Return (X, Y) of the center of cell containing provided text 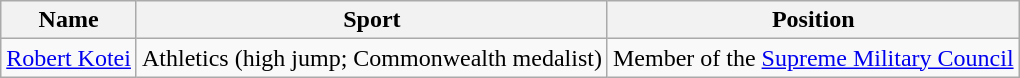
Sport (372, 20)
Athletics (high jump; Commonwealth medalist) (372, 58)
Robert Kotei (69, 58)
Position (813, 20)
Name (69, 20)
Member of the Supreme Military Council (813, 58)
